Output the [X, Y] coordinate of the center of the cell containing the given text.  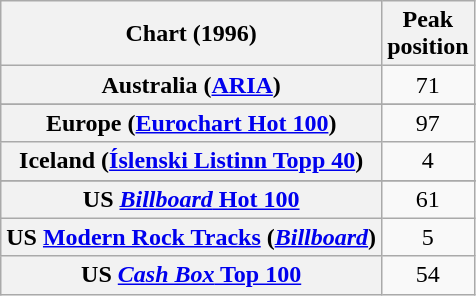
Chart (1996) [192, 34]
4 [428, 161]
US Cash Box Top 100 [192, 275]
Iceland (Íslenski Listinn Topp 40) [192, 161]
US Modern Rock Tracks (Billboard) [192, 237]
Europe (Eurochart Hot 100) [192, 123]
71 [428, 85]
61 [428, 199]
Australia (ARIA) [192, 85]
97 [428, 123]
54 [428, 275]
US Billboard Hot 100 [192, 199]
5 [428, 237]
Peakposition [428, 34]
